Capture the cell that displays the provided text and extract its (X, Y) central coordinate. 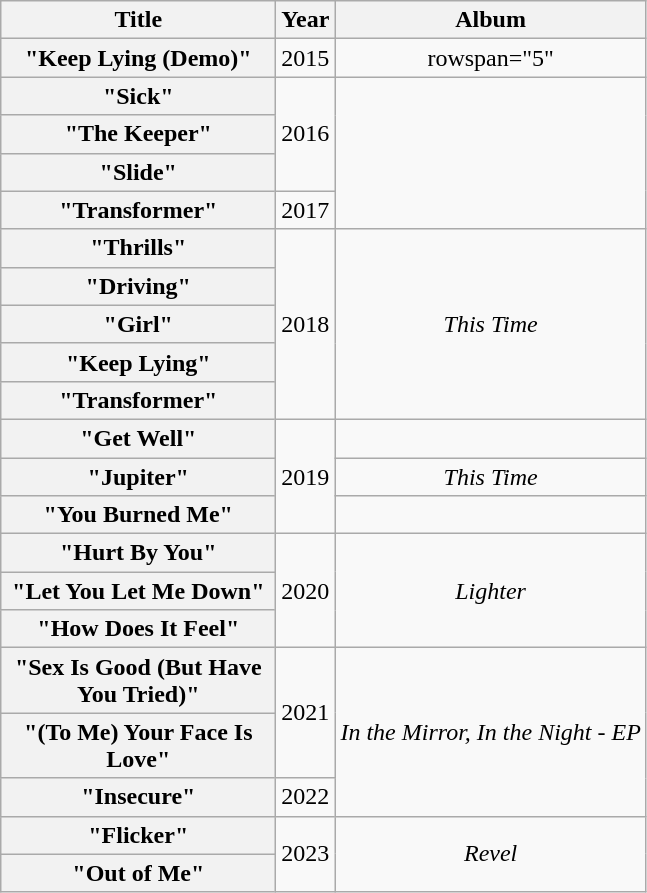
Lighter (490, 591)
"Driving" (138, 286)
"Thrills" (138, 248)
2018 (306, 324)
"Insecure" (138, 797)
"(To Me) Your Face Is Love" (138, 746)
"Flicker" (138, 835)
"Girl" (138, 324)
"Keep Lying (Demo)" (138, 58)
"Keep Lying" (138, 362)
2023 (306, 854)
2021 (306, 713)
"Out of Me" (138, 873)
"Get Well" (138, 438)
"Slide" (138, 172)
"The Keeper" (138, 134)
Title (138, 20)
"Hurt By You" (138, 553)
Revel (490, 854)
"Sex Is Good (But Have You Tried)" (138, 680)
2022 (306, 797)
Year (306, 20)
"Let You Let Me Down" (138, 591)
Album (490, 20)
rowspan="5" (490, 58)
2017 (306, 210)
"Sick" (138, 96)
2015 (306, 58)
"How Does It Feel" (138, 629)
"Jupiter" (138, 477)
"You Burned Me" (138, 515)
In the Mirror, In the Night - EP (490, 732)
2019 (306, 476)
2020 (306, 591)
2016 (306, 134)
